Capture the cell that displays the provided text and extract its [x, y] central coordinate. 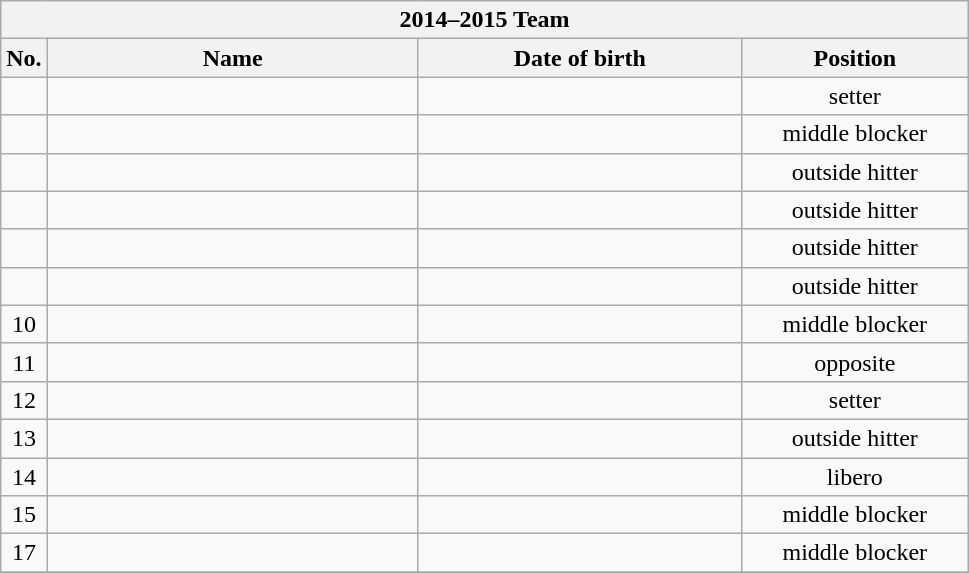
10 [24, 324]
12 [24, 400]
No. [24, 58]
opposite [854, 362]
2014–2015 Team [485, 20]
Date of birth [580, 58]
11 [24, 362]
libero [854, 477]
17 [24, 553]
Position [854, 58]
13 [24, 438]
14 [24, 477]
Name [232, 58]
15 [24, 515]
